Return the [X, Y] coordinate for the center point of the cell that contains the specified text.  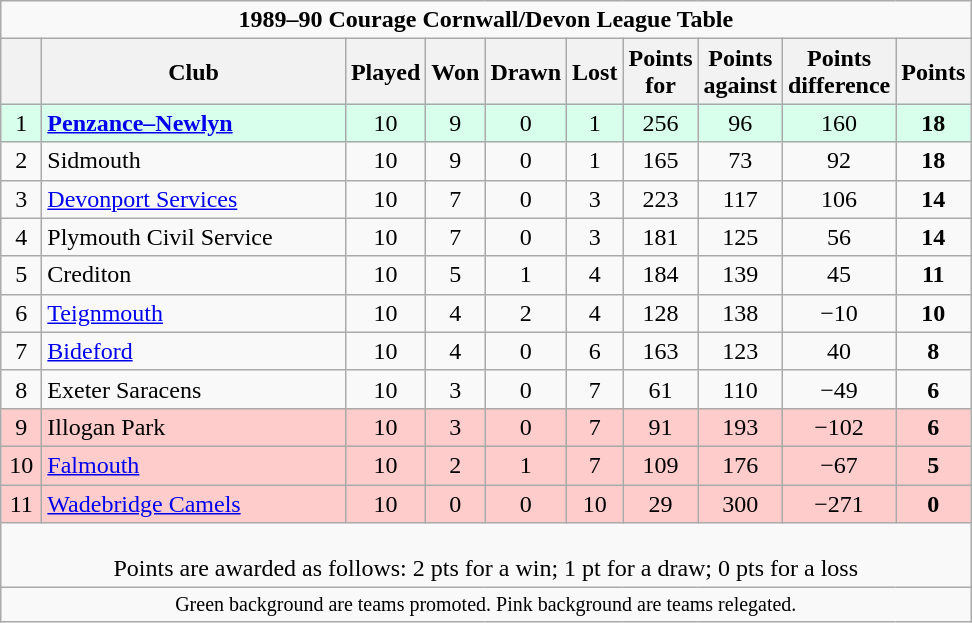
92 [838, 161]
Penzance–Newlyn [194, 123]
Crediton [194, 275]
45 [838, 275]
29 [660, 503]
184 [660, 275]
Lost [595, 72]
109 [660, 465]
Played [385, 72]
Wadebridge Camels [194, 503]
Club [194, 72]
Exeter Saracens [194, 389]
Falmouth [194, 465]
256 [660, 123]
223 [660, 199]
139 [740, 275]
128 [660, 313]
110 [740, 389]
−49 [838, 389]
Points [934, 72]
300 [740, 503]
Points for [660, 72]
117 [740, 199]
Won [456, 72]
Bideford [194, 351]
138 [740, 313]
Illogan Park [194, 427]
−271 [838, 503]
91 [660, 427]
40 [838, 351]
Drawn [526, 72]
165 [660, 161]
181 [660, 237]
1989–90 Courage Cornwall/Devon League Table [486, 20]
Sidmouth [194, 161]
96 [740, 123]
Points are awarded as follows: 2 pts for a win; 1 pt for a draw; 0 pts for a loss [486, 556]
160 [838, 123]
−10 [838, 313]
Points difference [838, 72]
Points against [740, 72]
−102 [838, 427]
−67 [838, 465]
123 [740, 351]
73 [740, 161]
56 [838, 237]
176 [740, 465]
106 [838, 199]
125 [740, 237]
Teignmouth [194, 313]
61 [660, 389]
Devonport Services [194, 199]
193 [740, 427]
Plymouth Civil Service [194, 237]
Green background are teams promoted. Pink background are teams relegated. [486, 604]
163 [660, 351]
